Find where the given text appears and provide that cell's center as [x, y] coordinate. 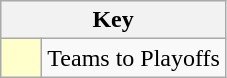
Teams to Playoffs [134, 58]
Key [114, 20]
